Search for the cell housing the specified text and yield its [x, y] center coordinate. 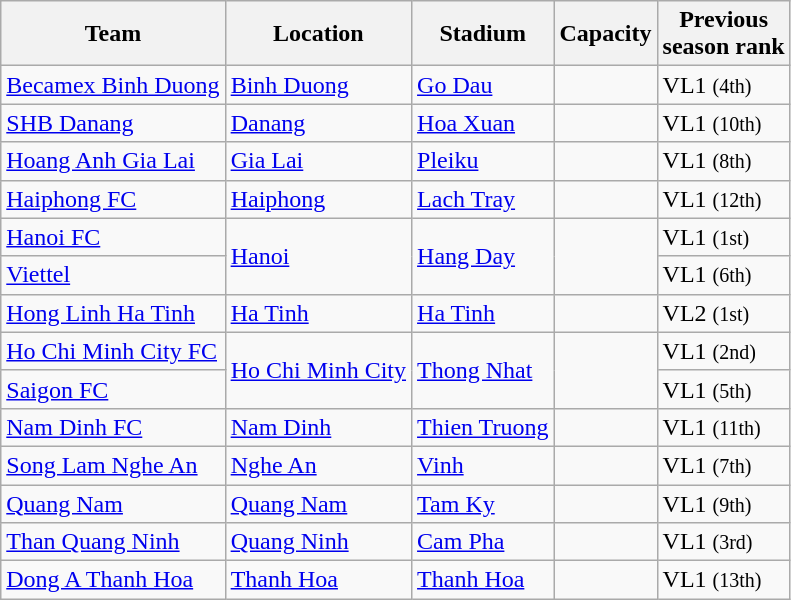
Team [113, 34]
Nghe An [318, 465]
Capacity [606, 34]
Tam Ky [483, 503]
Becamex Binh Duong [113, 85]
Haiphong [318, 199]
Ho Chi Minh City [318, 370]
VL1 (6th) [724, 275]
Song Lam Nghe An [113, 465]
Cam Pha [483, 542]
Thong Nhat [483, 370]
Vinh [483, 465]
Go Dau [483, 85]
Nam Dinh FC [113, 427]
SHB Danang [113, 123]
Binh Duong [318, 85]
Hanoi [318, 256]
Danang [318, 123]
Hang Day [483, 256]
VL1 (1st) [724, 237]
Gia Lai [318, 161]
Hong Linh Ha Tinh [113, 313]
Pleiku [483, 161]
Than Quang Ninh [113, 542]
VL1 (2nd) [724, 351]
VL1 (9th) [724, 503]
Hanoi FC [113, 237]
VL1 (4th) [724, 85]
VL1 (8th) [724, 161]
Haiphong FC [113, 199]
Lach Tray [483, 199]
Nam Dinh [318, 427]
Dong A Thanh Hoa [113, 580]
VL1 (12th) [724, 199]
VL1 (10th) [724, 123]
Viettel [113, 275]
Stadium [483, 34]
VL2 (1st) [724, 313]
VL1 (3rd) [724, 542]
Hoang Anh Gia Lai [113, 161]
Ho Chi Minh City FC [113, 351]
VL1 (13th) [724, 580]
VL1 (5th) [724, 389]
Quang Ninh [318, 542]
Hoa Xuan [483, 123]
Saigon FC [113, 389]
Thien Truong [483, 427]
Previousseason rank [724, 34]
VL1 (7th) [724, 465]
Location [318, 34]
VL1 (11th) [724, 427]
